Search for the cell housing the specified text and yield its (X, Y) center coordinate. 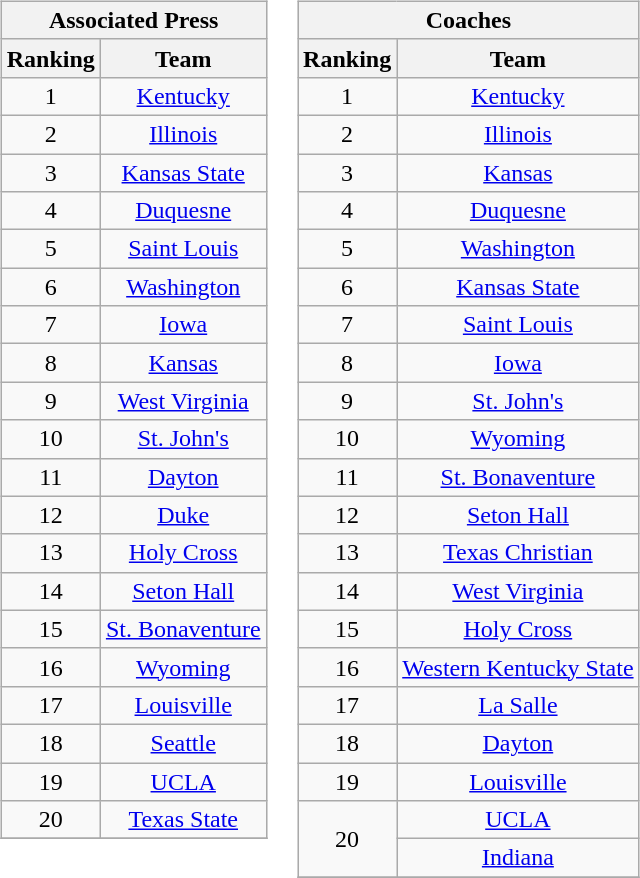
Western Kentucky State (518, 667)
Duke (183, 515)
La Salle (518, 705)
Associated Press (134, 20)
Indiana (518, 858)
Seattle (183, 743)
Texas State (183, 820)
Texas Christian (518, 553)
Coaches (469, 20)
